Output the [X, Y] coordinate of the center of the cell containing the given text.  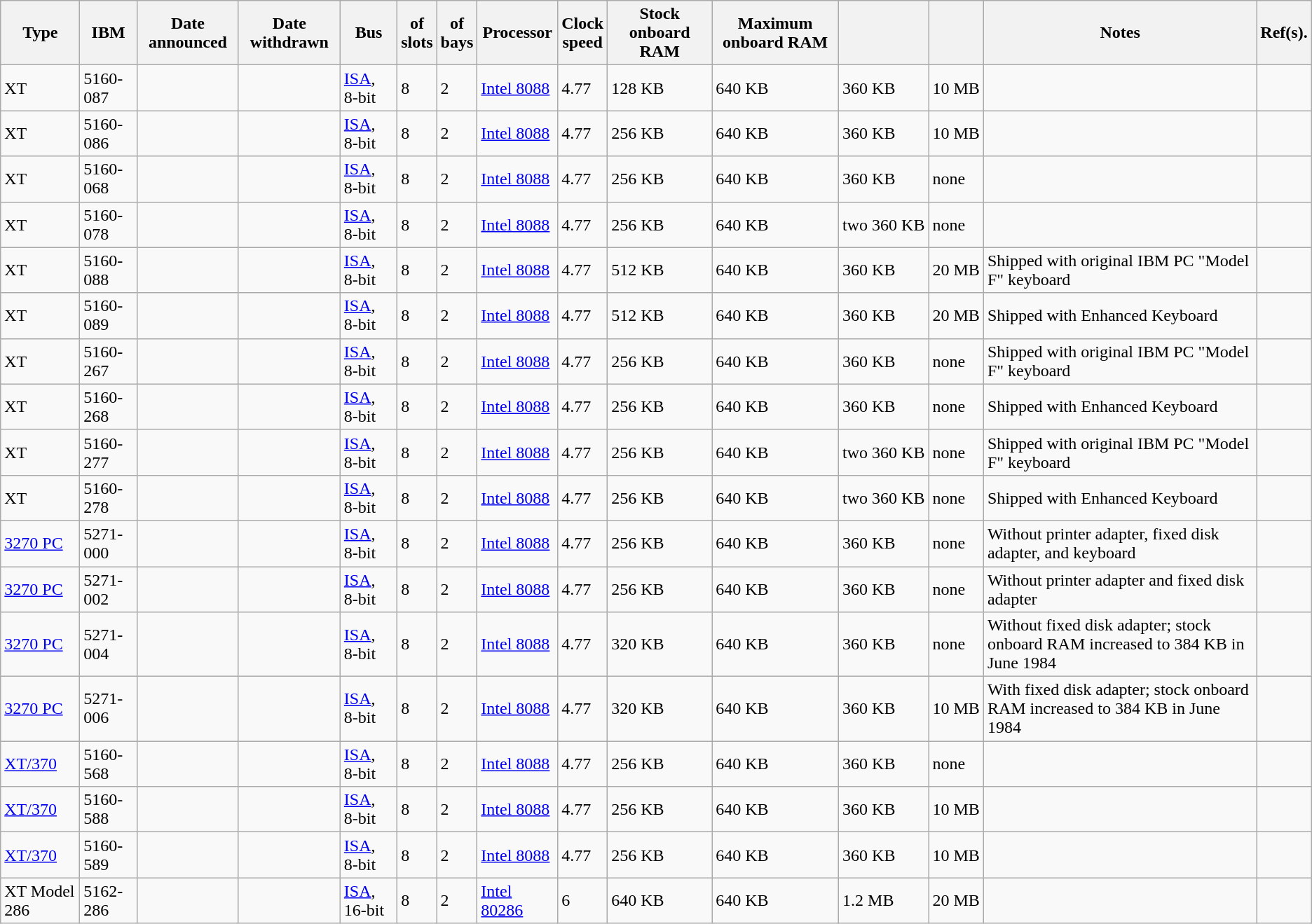
ISA, 16-bit [369, 901]
5160-589 [109, 855]
Bus [369, 33]
Type [41, 33]
Clockspeed [583, 33]
5160-278 [109, 497]
Processor [517, 33]
ofslots [417, 33]
5160-068 [109, 179]
5160-086 [109, 133]
5162-286 [109, 901]
5160-089 [109, 315]
5160-588 [109, 810]
1.2 MB [884, 901]
5271-006 [109, 709]
ofbays [457, 33]
5271-002 [109, 588]
With fixed disk adapter; stock onboard RAM increased to 384 KB in June 1984 [1120, 709]
Without fixed disk adapter; stock onboard RAM increased to 384 KB in June 1984 [1120, 644]
Stock onboard RAM [660, 33]
128 KB [660, 88]
Notes [1120, 33]
5160-277 [109, 453]
5160-088 [109, 270]
5160-078 [109, 224]
Without printer adapter and fixed disk adapter [1120, 588]
5160-268 [109, 406]
XT Model 286 [41, 901]
Without printer adapter, fixed disk adapter, and keyboard [1120, 544]
5271-004 [109, 644]
Intel 80286 [517, 901]
IBM [109, 33]
5160-568 [109, 764]
Date withdrawn [289, 33]
6 [583, 901]
5160-267 [109, 361]
Maximum onboard RAM [775, 33]
Ref(s). [1284, 33]
Date announced [188, 33]
5160-087 [109, 88]
5271-000 [109, 544]
